Capture the cell that displays the provided text and extract its [x, y] central coordinate. 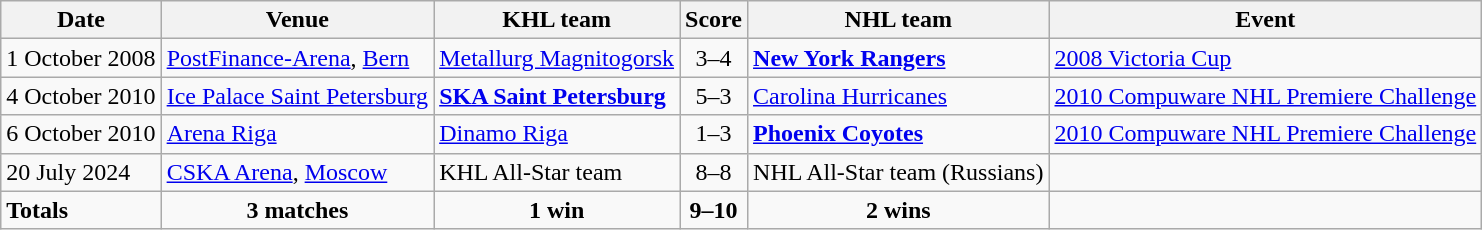
20 July 2024 [81, 172]
KHL All-Star team [557, 172]
CSKA Arena, Moscow [298, 172]
KHL team [557, 20]
2008 Victoria Cup [1266, 58]
SKA Saint Petersburg [557, 96]
2 wins [898, 210]
Event [1266, 20]
1–3 [714, 134]
New York Rangers [898, 58]
5–3 [714, 96]
1 October 2008 [81, 58]
Metallurg Magnitogorsk [557, 58]
Dinamo Riga [557, 134]
Date [81, 20]
Totals [81, 210]
1 win [557, 210]
9–10 [714, 210]
PostFinance-Arena, Bern [298, 58]
Venue [298, 20]
3–4 [714, 58]
Ice Palace Saint Petersburg [298, 96]
NHL All-Star team (Russians) [898, 172]
4 October 2010 [81, 96]
Carolina Hurricanes [898, 96]
NHL team [898, 20]
Score [714, 20]
Phoenix Coyotes [898, 134]
Arena Riga [298, 134]
8–8 [714, 172]
6 October 2010 [81, 134]
3 matches [298, 210]
